Capture the cell that displays the provided text and extract its [X, Y] central coordinate. 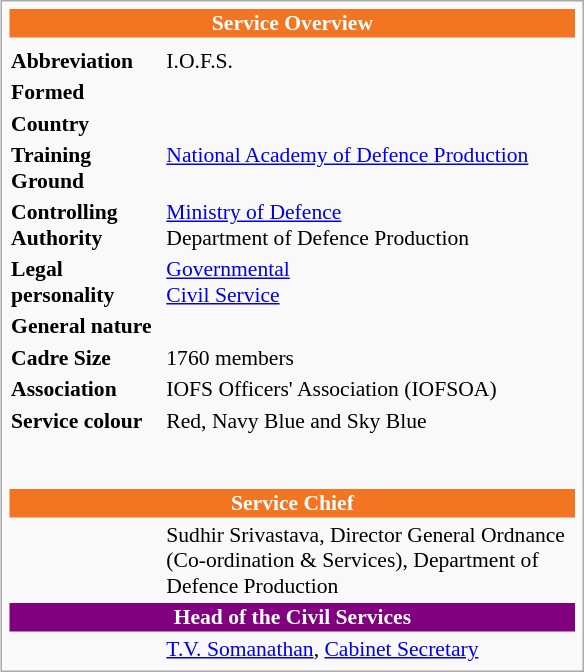
T.V. Somanathan, Cabinet Secretary [370, 648]
Service Overview [293, 23]
Service Chief [293, 503]
General nature [86, 326]
Legal personality [86, 282]
Controlling Authority [86, 225]
Country [86, 123]
Red, Navy Blue and Sky Blue [370, 446]
Abbreviation [86, 60]
National Academy of Defence Production [370, 168]
I.O.F.S. [370, 60]
1760 members [370, 357]
Service colour [86, 446]
GovernmentalCivil Service [370, 282]
Sudhir Srivastava, Director General Ordnance (Co-ordination & Services), Department of Defence Production [370, 560]
IOFS Officers' Association (IOFSOA) [370, 389]
Ministry of Defence Department of Defence Production [370, 225]
Cadre Size [86, 357]
Head of the Civil Services [293, 617]
Training Ground [86, 168]
Formed [86, 92]
Association [86, 389]
